Identify which cell holds the provided text, then report its (x, y) central coordinate. 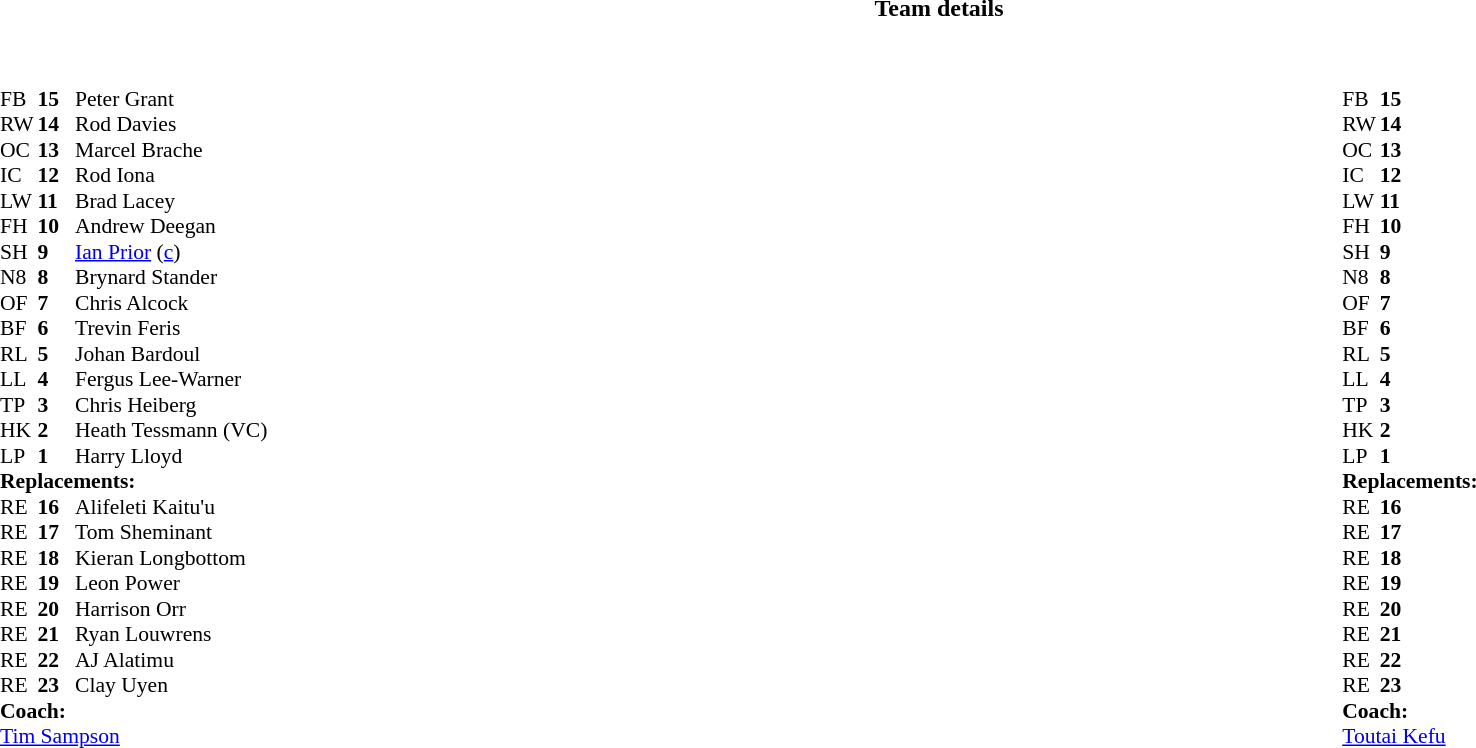
Heath Tessmann (VC) (171, 431)
Rod Davies (171, 125)
Fergus Lee-Warner (171, 379)
Johan Bardoul (171, 354)
Coach: (134, 711)
Kieran Longbottom (171, 558)
Brad Lacey (171, 201)
Ryan Louwrens (171, 635)
Harrison Orr (171, 609)
Alifeleti Kaitu'u (171, 507)
Marcel Brache (171, 150)
Peter Grant (171, 99)
Harry Lloyd (171, 456)
Ian Prior (c) (171, 252)
AJ Alatimu (171, 660)
Replacements: (134, 481)
Brynard Stander (171, 277)
Andrew Deegan (171, 227)
Leon Power (171, 583)
Chris Heiberg (171, 405)
Chris Alcock (171, 303)
Rod Iona (171, 175)
Tom Sheminant (171, 533)
Clay Uyen (171, 685)
Trevin Feris (171, 329)
